Return the (x, y) coordinate for the center point of the cell that contains the specified text.  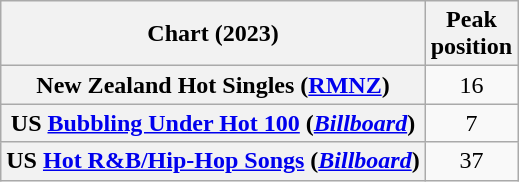
7 (471, 123)
New Zealand Hot Singles (RMNZ) (213, 85)
37 (471, 161)
16 (471, 85)
Chart (2023) (213, 34)
Peakposition (471, 34)
US Bubbling Under Hot 100 (Billboard) (213, 123)
US Hot R&B/Hip-Hop Songs (Billboard) (213, 161)
